Capture the cell that displays the provided text and extract its [x, y] central coordinate. 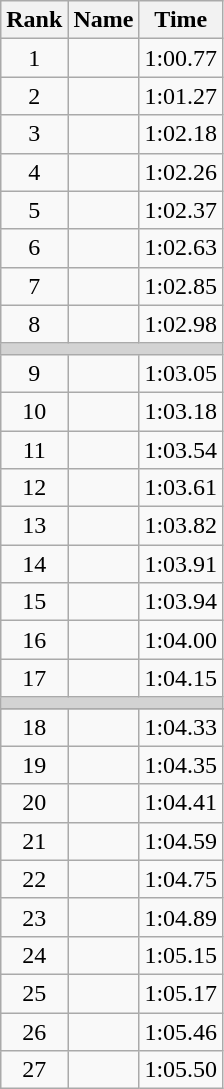
15 [34, 602]
1:02.98 [181, 324]
1:05.46 [181, 1031]
1:04.15 [181, 678]
4 [34, 172]
1:04.89 [181, 917]
1:03.61 [181, 488]
1:04.35 [181, 765]
20 [34, 803]
8 [34, 324]
18 [34, 727]
2 [34, 96]
1:03.94 [181, 602]
13 [34, 526]
1:02.26 [181, 172]
1:02.37 [181, 210]
3 [34, 134]
6 [34, 248]
1:04.75 [181, 879]
12 [34, 488]
10 [34, 411]
25 [34, 993]
21 [34, 841]
26 [34, 1031]
1:05.50 [181, 1070]
1:01.27 [181, 96]
1:05.15 [181, 955]
1:04.00 [181, 640]
19 [34, 765]
Time [181, 20]
1:03.82 [181, 526]
24 [34, 955]
1:02.85 [181, 286]
17 [34, 678]
1:03.54 [181, 449]
27 [34, 1070]
14 [34, 564]
1:02.18 [181, 134]
1:02.63 [181, 248]
5 [34, 210]
1:03.91 [181, 564]
22 [34, 879]
1:04.41 [181, 803]
1 [34, 58]
1:04.59 [181, 841]
1:03.05 [181, 373]
1:05.17 [181, 993]
16 [34, 640]
9 [34, 373]
Rank [34, 20]
1:04.33 [181, 727]
23 [34, 917]
Name [104, 20]
1:00.77 [181, 58]
11 [34, 449]
1:03.18 [181, 411]
7 [34, 286]
